Identify which cell holds the provided text, then report its (X, Y) central coordinate. 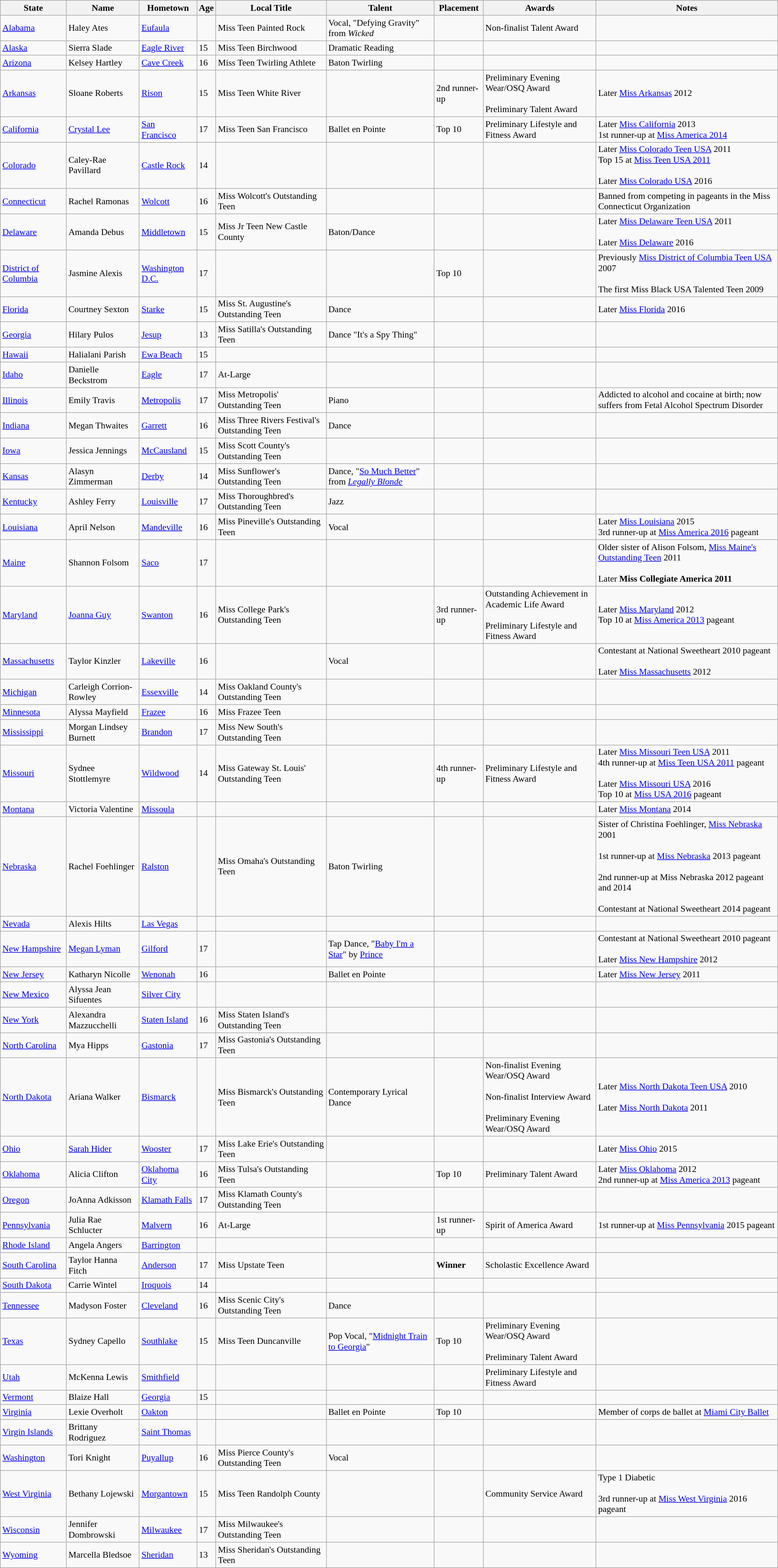
New York (33, 1020)
Milwaukee (168, 1529)
Middletown (168, 232)
April Nelson (103, 527)
Marcella Bledsoe (103, 1555)
Piano (380, 400)
Blaize Hall (103, 1397)
Maryland (33, 615)
Alabama (33, 28)
Name (103, 8)
Sydney Capello (103, 1341)
Starke (168, 309)
California (33, 130)
Cave Creek (168, 63)
Alaska (33, 48)
Amanda Debus (103, 232)
Gilford (168, 949)
Sierra Slade (103, 48)
Victoria Valentine (103, 810)
Miss Scenic City's Outstanding Teen (271, 1305)
Tori Knight (103, 1458)
Delaware (33, 232)
Later Miss New Jersey 2011 (687, 975)
New Mexico (33, 995)
Alyssa Jean Sifuentes (103, 995)
Idaho (33, 374)
Member of corps de ballet at Miami City Ballet (687, 1412)
Jazz (380, 501)
Later Miss Arkansas 2012 (687, 93)
Missoula (168, 810)
Miss Teen Painted Rock (271, 28)
Minnesota (33, 712)
Iroquois (168, 1285)
Scholastic Excellence Award (540, 1265)
Caley-RaePavillard (103, 165)
Miss Pineville's Outstanding Teen (271, 527)
Rison (168, 93)
Notes (687, 8)
Katharyn Nicolle (103, 975)
Miss Frazee Teen (271, 712)
Spirit of America Award (540, 1226)
Las Vegas (168, 924)
Derby (168, 477)
Later Miss Missouri Teen USA 20114th runner-up at Miss Teen USA 2011 pageantLater Miss Missouri USA 2016Top 10 at Miss USA 2016 pageant (687, 773)
Later Miss Louisiana 20153rd runner-up at Miss America 2016 pageant (687, 527)
Smithfield (168, 1377)
District of Columbia (33, 273)
Miss Lake Erie's Outstanding Teen (271, 1149)
Missouri (33, 773)
Contestant at National Sweetheart 2010 pageantLater Miss New Hampshire 2012 (687, 949)
Miss Omaha's Outstanding Teen (271, 867)
Connecticut (33, 202)
Emily Travis (103, 400)
State (33, 8)
Texas (33, 1341)
Lexie Overholt (103, 1412)
Older sister of Alison Folsom, Miss Maine's Outstanding Teen 2011Later Miss Collegiate America 2011 (687, 563)
Garrett (168, 426)
Later Miss California 20131st runner-up at Miss America 2014 (687, 130)
Bethany Lojewski (103, 1494)
Virginia (33, 1412)
North Carolina (33, 1045)
Miss Gastonia's Outstanding Teen (271, 1045)
Miss Sunflower's Outstanding Teen (271, 477)
Mississippi (33, 732)
Kentucky (33, 501)
Non-finalist Evening Wear/OSQ AwardNon-finalist Interview AwardPreliminary Evening Wear/OSQ Award (540, 1098)
Carrie Wintel (103, 1285)
Taylor Hanna Fitch (103, 1265)
Arizona (33, 63)
Placement (459, 8)
Klamath Falls (168, 1200)
Rachel Ramonas (103, 202)
Miss Milwaukee's Outstanding Teen (271, 1529)
Eagle River (168, 48)
Miss Sheridan's Outstanding Teen (271, 1555)
Miss Teen Duncanville (271, 1341)
Sarah Hider (103, 1149)
Baton/Dance (380, 232)
3rd runner-up (459, 615)
Montana (33, 810)
Ariana Walker (103, 1098)
Malvern (168, 1226)
Dramatic Reading (380, 48)
Hometown (168, 8)
Indiana (33, 426)
Ashley Ferry (103, 501)
Washington D.C. (168, 273)
Danielle Beckstrom (103, 374)
Utah (33, 1377)
Miss Teen Birchwood (271, 48)
Alicia Clifton (103, 1174)
Contemporary Lyrical Dance (380, 1098)
Banned from competing in pageants in the Miss Connecticut Organization (687, 202)
Jesup (168, 335)
Dance, "So Much Better" from Legally Blonde (380, 477)
Miss Teen White River (271, 93)
Megan Thwaites (103, 426)
Miss St. Augustine's Outstanding Teen (271, 309)
Preliminary Talent Award (540, 1174)
Courtney Sexton (103, 309)
McCausland (168, 451)
Joanna Guy (103, 615)
Miss College Park's Outstanding Teen (271, 615)
Southlake (168, 1341)
1st runner-up (459, 1226)
Later Miss Delaware Teen USA 2011Later Miss Delaware 2016 (687, 232)
Mandeville (168, 527)
Later Miss Ohio 2015 (687, 1149)
Miss Scott County's Outstanding Teen (271, 451)
Miss Teen Randolph County (271, 1494)
Oklahoma (33, 1174)
Sydnee Stottlemyre (103, 773)
Essexville (168, 692)
Wildwood (168, 773)
Vermont (33, 1397)
Kansas (33, 477)
Miss Tulsa's Outstanding Teen (271, 1174)
Winner (459, 1265)
West Virginia (33, 1494)
Hawaii (33, 355)
Carleigh Corrion- Rowley (103, 692)
Alexandra Mazzucchelli (103, 1020)
Miss Wolcott's Outstanding Teen (271, 202)
Florida (33, 309)
4th runner-up (459, 773)
Miss New South's Outstanding Teen (271, 732)
Ewa Beach (168, 355)
Miss Jr Teen New Castle County (271, 232)
Wyoming (33, 1555)
Tennessee (33, 1305)
Miss Satilla's Outstanding Teen (271, 335)
Julia Rae Schlucter (103, 1226)
Rhode Island (33, 1245)
Wisconsin (33, 1529)
Miss Upstate Teen (271, 1265)
Gastonia (168, 1045)
Megan Lyman (103, 949)
Oakton (168, 1412)
Miss Bismarck's Outstanding Teen (271, 1098)
Sloane Roberts (103, 93)
South Dakota (33, 1285)
Non-finalist Talent Award (540, 28)
New Jersey (33, 975)
Ralston (168, 867)
Later Miss Montana 2014 (687, 810)
Eufaula (168, 28)
Miss Three Rivers Festival's Outstanding Teen (271, 426)
Talent (380, 8)
Brandon (168, 732)
Castle Rock (168, 165)
Wenonah (168, 975)
Miss Oakland County's Outstanding Teen (271, 692)
Arkansas (33, 93)
Halialani Parish (103, 355)
Vocal, "Defying Gravity" from Wicked (380, 28)
Miss Gateway St. Louis' Outstanding Teen (271, 773)
South Carolina (33, 1265)
Miss Staten Island's Outstanding Teen (271, 1020)
Age (206, 8)
Staten Island (168, 1020)
Puyallup (168, 1458)
Bismarck (168, 1098)
Community Service Award (540, 1494)
Eagle (168, 374)
Anderson (168, 1265)
Jasmine Alexis (103, 273)
AlasynZimmerman (103, 477)
New Hampshire (33, 949)
Shannon Folsom (103, 563)
Madyson Foster (103, 1305)
Later Miss Oklahoma 20122nd runner-up at Miss America 2013 pageant (687, 1174)
Louisiana (33, 527)
Iowa (33, 451)
Previously Miss District of Columbia Teen USA 2007The first Miss Black USA Talented Teen 2009 (687, 273)
Miss Teen San Francisco (271, 130)
Kelsey Hartley (103, 63)
JoAnna Adkisson (103, 1200)
Type 1 Diabetic3rd runner-up at Miss West Virginia 2016 pageant (687, 1494)
Miss Teen Twirling Athlete (271, 63)
Haley Ates (103, 28)
Morgantown (168, 1494)
McKenna Lewis (103, 1377)
Virgin Islands (33, 1432)
Outstanding Achievement in Academic Life AwardPreliminary Lifestyle and Fitness Award (540, 615)
Michigan (33, 692)
Sheridan (168, 1555)
Swanton (168, 615)
Angela Angers (103, 1245)
Saco (168, 563)
Pop Vocal, "Midnight Train to Georgia" (380, 1341)
Cleveland (168, 1305)
Addicted to alcohol and cocaine at birth; now suffers from Fetal Alcohol Spectrum Disorder (687, 400)
Alyssa Mayfield (103, 712)
Lakeville (168, 662)
Wooster (168, 1149)
Hilary Pulos (103, 335)
Illinois (33, 400)
Mya Hipps (103, 1045)
Crystal Lee (103, 130)
Jessica Jennings (103, 451)
SanFrancisco (168, 130)
Local Title (271, 8)
Later Miss Colorado Teen USA 2011Top 15 at Miss Teen USA 2011Later Miss Colorado USA 2016 (687, 165)
Miss Klamath County's Outstanding Teen (271, 1200)
Rachel Foehlinger (103, 867)
Oregon (33, 1200)
2nd runner-up (459, 93)
Later Miss Maryland 2012Top 10 at Miss America 2013 pageant (687, 615)
Awards (540, 8)
Ohio (33, 1149)
Metropolis (168, 400)
Wolcott (168, 202)
Morgan Lindsey Burnett (103, 732)
Alexis Hilts (103, 924)
Louisville (168, 501)
Contestant at National Sweetheart 2010 pageantLater Miss Massachusetts 2012 (687, 662)
North Dakota (33, 1098)
Massachusetts (33, 662)
Colorado (33, 165)
Later Miss North Dakota Teen USA 2010Later Miss North Dakota 2011 (687, 1098)
Later Miss Florida 2016 (687, 309)
Jennifer Dombrowski (103, 1529)
Miss Pierce County's Outstanding Teen (271, 1458)
Barrington (168, 1245)
Miss Thoroughbred's Outstanding Teen (271, 501)
Miss Metropolis' Outstanding Teen (271, 400)
Taylor Kinzler (103, 662)
Washington (33, 1458)
Oklahoma City (168, 1174)
Nebraska (33, 867)
Pennsylvania (33, 1226)
Dance "It's a Spy Thing" (380, 335)
Brittany Rodriguez (103, 1432)
Frazee (168, 712)
Maine (33, 563)
Tap Dance, "Baby I'm a Star" by Prince (380, 949)
Silver City (168, 995)
Saint Thomas (168, 1432)
Nevada (33, 924)
1st runner-up at Miss Pennsylvania 2015 pageant (687, 1226)
